Find where the given text appears and provide that cell's center as (X, Y) coordinate. 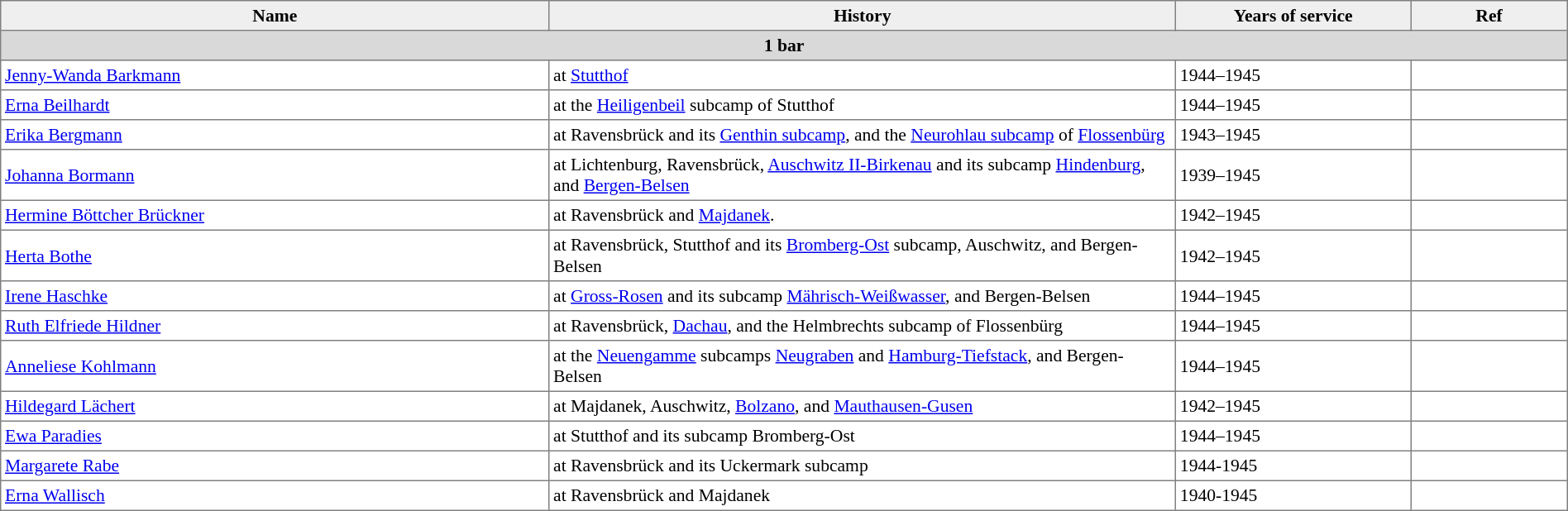
1940-1945 (1293, 495)
at Ravensbrück and its Genthin subcamp, and the Neurohlau subcamp of Flossenbürg (863, 135)
1943–1945 (1293, 135)
Johanna Bormann (275, 175)
Erna Wallisch (275, 495)
Ewa Paradies (275, 436)
at Ravensbrück, Stutthof and its Bromberg-Ost subcamp, Auschwitz, and Bergen-Belsen (863, 255)
at Majdanek, Auschwitz, Bolzano, and Mauthausen-Gusen (863, 406)
at Ravensbrück and its Uckermark subcamp (863, 466)
Margarete Rabe (275, 466)
at the Neuengamme subcamps Neugraben and Hamburg-Tiefstack, and Bergen-Belsen (863, 366)
Hildegard Lächert (275, 406)
Years of service (1293, 16)
1 bar (784, 45)
at Stutthof (863, 75)
at Stutthof and its subcamp Bromberg-Ost (863, 436)
1939–1945 (1293, 175)
Erna Beilhardt (275, 105)
at Ravensbrück and Majdanek. (863, 215)
Erika Bergmann (275, 135)
Ref (1489, 16)
Irene Haschke (275, 296)
Anneliese Kohlmann (275, 366)
Herta Bothe (275, 255)
at Ravensbrück, Dachau, and the Helmbrechts subcamp of Flossenbürg (863, 326)
at the Heiligenbeil subcamp of Stutthof (863, 105)
at Ravensbrück and Majdanek (863, 495)
History (863, 16)
Jenny-Wanda Barkmann (275, 75)
Name (275, 16)
at Gross-Rosen and its subcamp Mährisch-Weißwasser, and Bergen-Belsen (863, 296)
at Lichtenburg, Ravensbrück, Auschwitz II-Birkenau and its subcamp Hindenburg, and Bergen-Belsen (863, 175)
Hermine Böttcher Brückner (275, 215)
1944-1945 (1293, 466)
Ruth Elfriede Hildner (275, 326)
